Identify which cell holds the provided text, then report its [x, y] central coordinate. 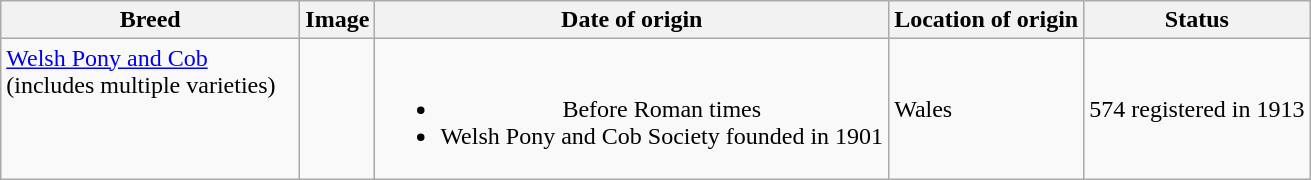
Welsh Pony and Cob(includes multiple varieties) [150, 109]
Location of origin [986, 20]
Breed [150, 20]
Before Roman timesWelsh Pony and Cob Society founded in 1901 [632, 109]
574 registered in 1913 [1197, 109]
Wales [986, 109]
Date of origin [632, 20]
Image [338, 20]
Status [1197, 20]
